Extract the (x, y) coordinate from the center of the cell holding the provided text.  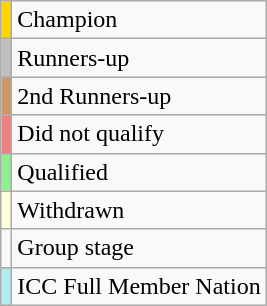
Runners-up (139, 58)
Withdrawn (139, 210)
Did not qualify (139, 134)
ICC Full Member Nation (139, 286)
Qualified (139, 172)
Champion (139, 20)
2nd Runners-up (139, 96)
Group stage (139, 248)
